Pinpoint the cell where the given text exists, returning its (X, Y) midpoint coordinate. 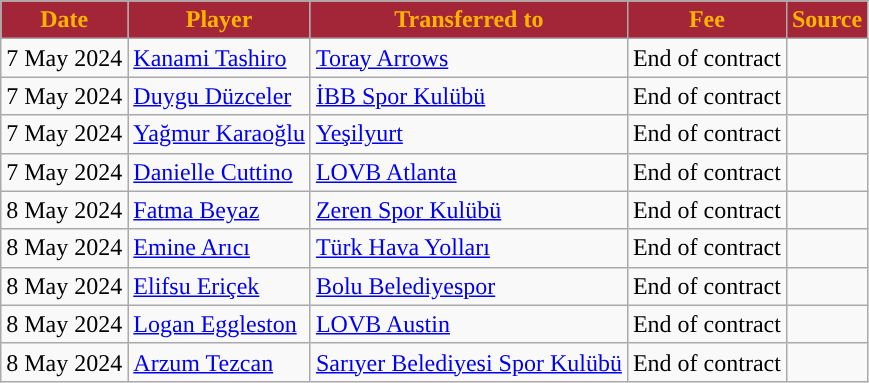
Yağmur Karaoğlu (220, 134)
Logan Eggleston (220, 324)
Fee (706, 20)
Bolu Belediyespor (468, 286)
Kanami Tashiro (220, 58)
Elifsu Eriçek (220, 286)
Türk Hava Yolları (468, 248)
Player (220, 20)
Danielle Cuttino (220, 172)
Date (64, 20)
Duygu Düzceler (220, 96)
Yeşilyurt (468, 134)
Fatma Beyaz (220, 210)
Arzum Tezcan (220, 362)
Toray Arrows (468, 58)
Zeren Spor Kulübü (468, 210)
LOVB Atlanta (468, 172)
Emine Arıcı (220, 248)
İBB Spor Kulübü (468, 96)
Transferred to (468, 20)
Sarıyer Belediyesi Spor Kulübü (468, 362)
LOVB Austin (468, 324)
Source (826, 20)
